Identify which cell holds the provided text, then report its [x, y] central coordinate. 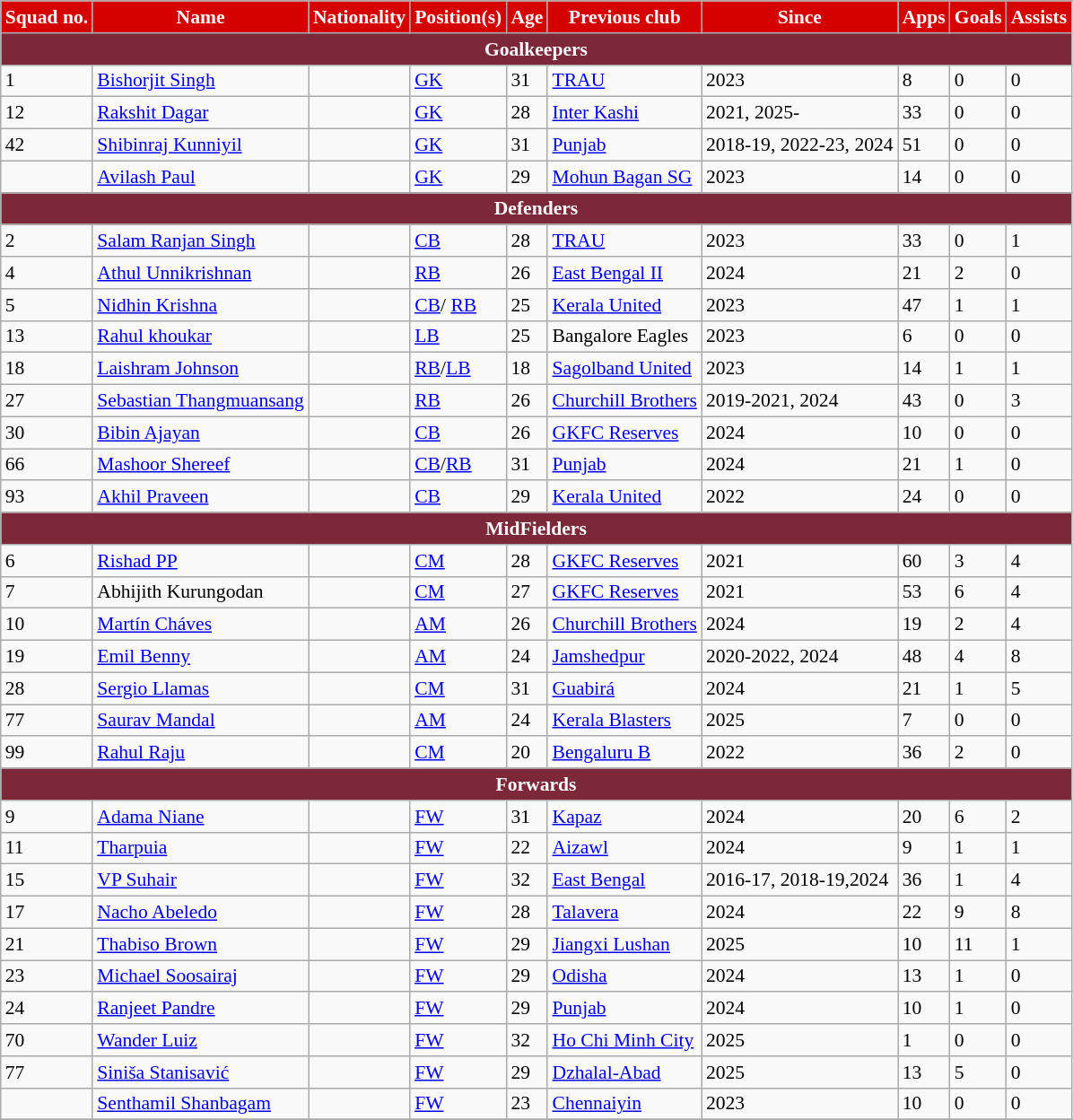
Emil Benny [201, 657]
CB/RB [458, 465]
Apps [924, 17]
Jamshedpur [624, 657]
Laishram Johnson [201, 369]
99 [47, 753]
Salam Ranjan Singh [201, 241]
Athul Unnikrishnan [201, 273]
Assists [1039, 17]
66 [47, 465]
Abhijith Kurungodan [201, 592]
Martín Cháves [201, 625]
Age [527, 17]
Goals [978, 17]
42 [47, 145]
70 [47, 1040]
12 [47, 113]
2018-19, 2022-23, 2024 [800, 145]
2019-2021, 2024 [800, 401]
Michael Soosairaj [201, 976]
Bishorjit Singh [201, 81]
17 [47, 913]
Ranjeet Pandre [201, 1009]
Kapaz [624, 817]
RB/LB [458, 369]
Inter Kashi [624, 113]
48 [924, 657]
Defenders [536, 209]
Odisha [624, 976]
Chennaiyin [624, 1104]
VP Suhair [201, 880]
East Bengal [624, 880]
93 [47, 497]
Shibinraj Kunniyil [201, 145]
30 [47, 433]
Goalkeepers [536, 49]
Kerala Blasters [624, 721]
Position(s) [458, 17]
Avilash Paul [201, 177]
Rakshit Dagar [201, 113]
15 [47, 880]
Ho Chi Minh City [624, 1040]
Squad no. [47, 17]
51 [924, 145]
Bibin Ajayan [201, 433]
MidFielders [536, 529]
Jiangxi Lushan [624, 944]
CB/ RB [458, 305]
Adama Niane [201, 817]
Bengaluru B [624, 753]
Nacho Abeledo [201, 913]
Previous club [624, 17]
47 [924, 305]
2016-17, 2018-19,2024 [800, 880]
43 [924, 401]
Name [201, 17]
2021, 2025- [800, 113]
Mashoor Shereef [201, 465]
60 [924, 561]
Aizawl [624, 848]
Senthamil Shanbagam [201, 1104]
Thabiso Brown [201, 944]
Sagolband United [624, 369]
Forwards [536, 784]
Wander Luiz [201, 1040]
Guabirá [624, 688]
53 [924, 592]
Sebastian Thangmuansang [201, 401]
East Bengal II [624, 273]
Nationality [359, 17]
Nidhin Krishna [201, 305]
2020-2022, 2024 [800, 657]
Talavera [624, 913]
Dzhalal-Abad [624, 1072]
Siniša Stanisavić [201, 1072]
Rishad PP [201, 561]
Rahul khoukar [201, 337]
Bangalore Eagles [624, 337]
LB [458, 337]
Akhil Praveen [201, 497]
Rahul Raju [201, 753]
Mohun Bagan SG [624, 177]
Sergio Llamas [201, 688]
Saurav Mandal [201, 721]
Since [800, 17]
Tharpuia [201, 848]
